Return (x, y) of the center of cell containing provided text 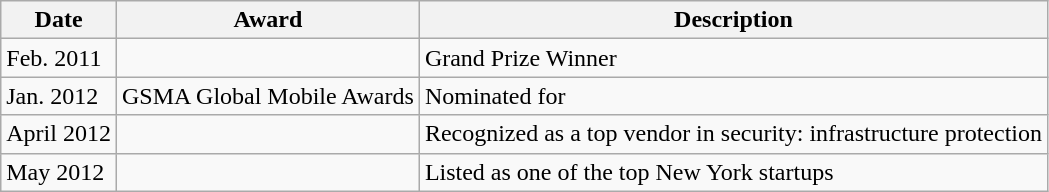
April 2012 (59, 134)
Grand Prize Winner (733, 58)
Award (268, 20)
Feb. 2011 (59, 58)
Listed as one of the top New York startups (733, 172)
May 2012 (59, 172)
Recognized as a top vendor in security: infrastructure protection (733, 134)
Nominated for (733, 96)
Description (733, 20)
Jan. 2012 (59, 96)
Date (59, 20)
GSMA Global Mobile Awards (268, 96)
